For the text-containing cell, return its midpoint in [X, Y] coordinate format. 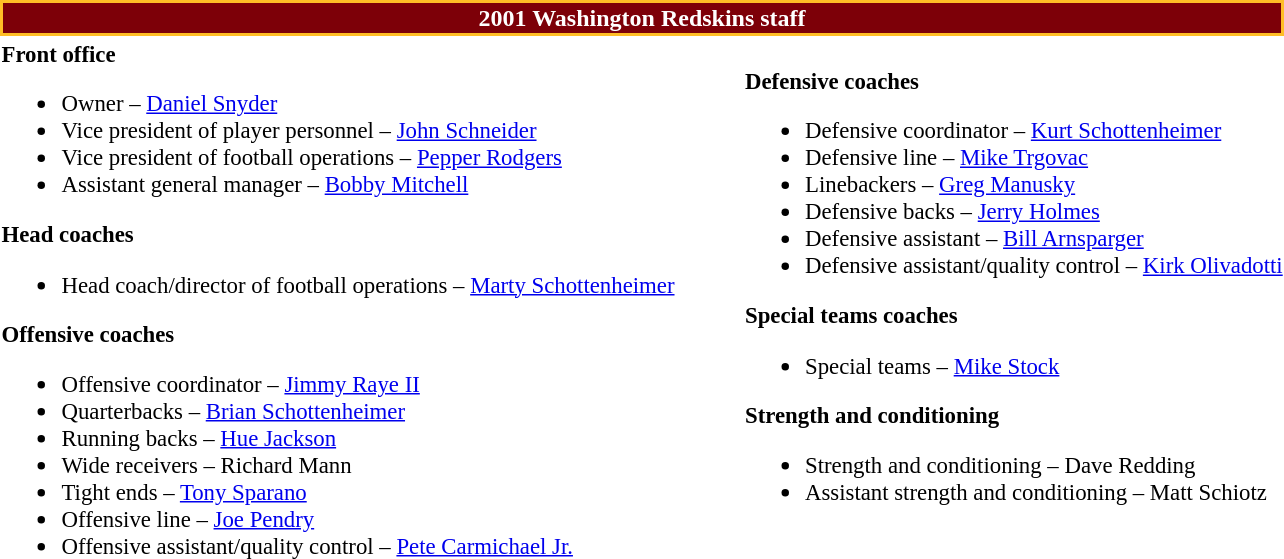
2001 Washington Redskins staff [642, 18]
